Determine the (X, Y) coordinate at the center of the cell enclosing the given text.  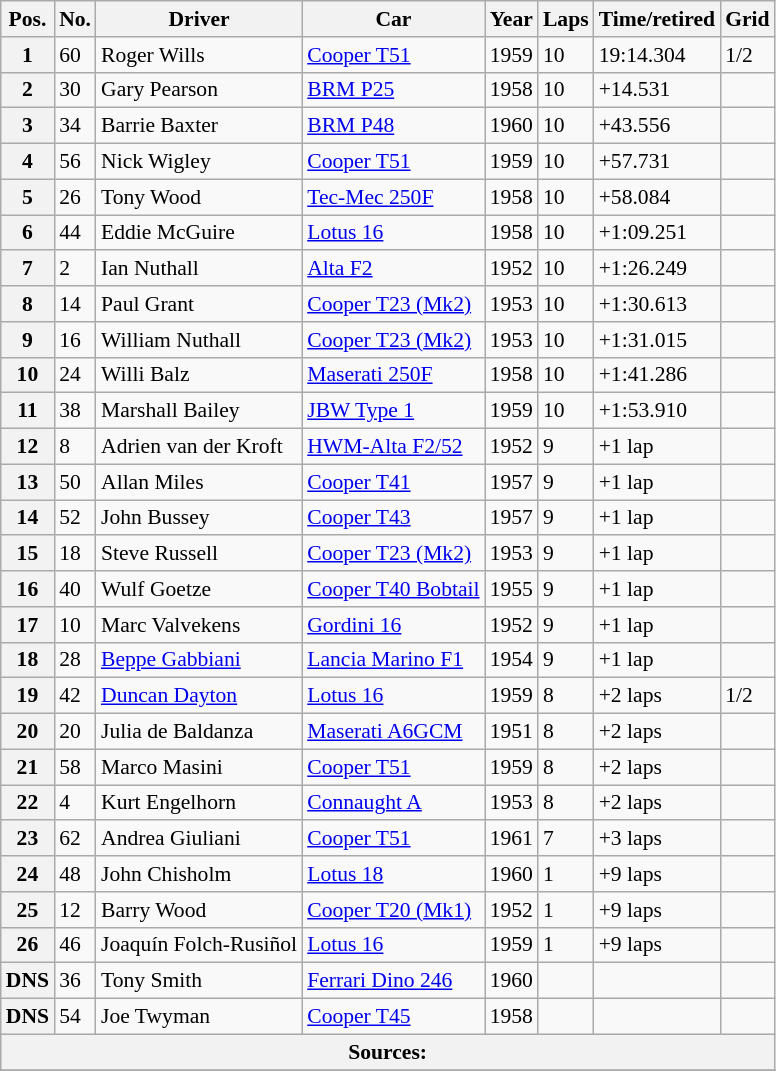
58 (75, 767)
Alta F2 (393, 269)
Maserati A6GCM (393, 732)
42 (75, 696)
1955 (512, 589)
John Bussey (199, 518)
Adrien van der Kroft (199, 447)
Eddie McGuire (199, 233)
1951 (512, 732)
+1:09.251 (657, 233)
+1:31.015 (657, 340)
HWM-Alta F2/52 (393, 447)
BRM P48 (393, 126)
+43.556 (657, 126)
34 (75, 126)
BRM P25 (393, 90)
23 (28, 839)
Joaquín Folch-Rusiñol (199, 945)
15 (28, 554)
48 (75, 874)
21 (28, 767)
6 (28, 233)
Kurt Engelhorn (199, 803)
JBW Type 1 (393, 411)
No. (75, 19)
Marco Masini (199, 767)
11 (28, 411)
+1:53.910 (657, 411)
Allan Miles (199, 482)
+58.084 (657, 197)
36 (75, 981)
5 (28, 197)
19 (28, 696)
Paul Grant (199, 304)
Maserati 250F (393, 375)
Time/retired (657, 19)
Cooper T45 (393, 1017)
Marc Valvekens (199, 625)
28 (75, 660)
13 (28, 482)
Year (512, 19)
Car (393, 19)
Pos. (28, 19)
Barrie Baxter (199, 126)
46 (75, 945)
52 (75, 518)
44 (75, 233)
40 (75, 589)
Ferrari Dino 246 (393, 981)
+1:30.613 (657, 304)
Ian Nuthall (199, 269)
Driver (199, 19)
Andrea Giuliani (199, 839)
50 (75, 482)
30 (75, 90)
22 (28, 803)
Grid (748, 19)
17 (28, 625)
Wulf Goetze (199, 589)
Barry Wood (199, 910)
Julia de Baldanza (199, 732)
Cooper T41 (393, 482)
62 (75, 839)
56 (75, 162)
Tony Smith (199, 981)
Beppe Gabbiani (199, 660)
Lotus 18 (393, 874)
Tec-Mec 250F (393, 197)
+57.731 (657, 162)
60 (75, 55)
54 (75, 1017)
Willi Balz (199, 375)
+14.531 (657, 90)
1961 (512, 839)
Steve Russell (199, 554)
3 (28, 126)
John Chisholm (199, 874)
Marshall Bailey (199, 411)
Nick Wigley (199, 162)
William Nuthall (199, 340)
25 (28, 910)
+1:26.249 (657, 269)
38 (75, 411)
Roger Wills (199, 55)
Lancia Marino F1 (393, 660)
Duncan Dayton (199, 696)
Connaught A (393, 803)
+3 laps (657, 839)
Joe Twyman (199, 1017)
Laps (566, 19)
19:14.304 (657, 55)
+1:41.286 (657, 375)
Gordini 16 (393, 625)
Cooper T20 (Mk1) (393, 910)
1954 (512, 660)
Sources: (388, 1052)
Tony Wood (199, 197)
Cooper T43 (393, 518)
Cooper T40 Bobtail (393, 589)
Gary Pearson (199, 90)
